Identify which cell holds the provided text, then report its [X, Y] central coordinate. 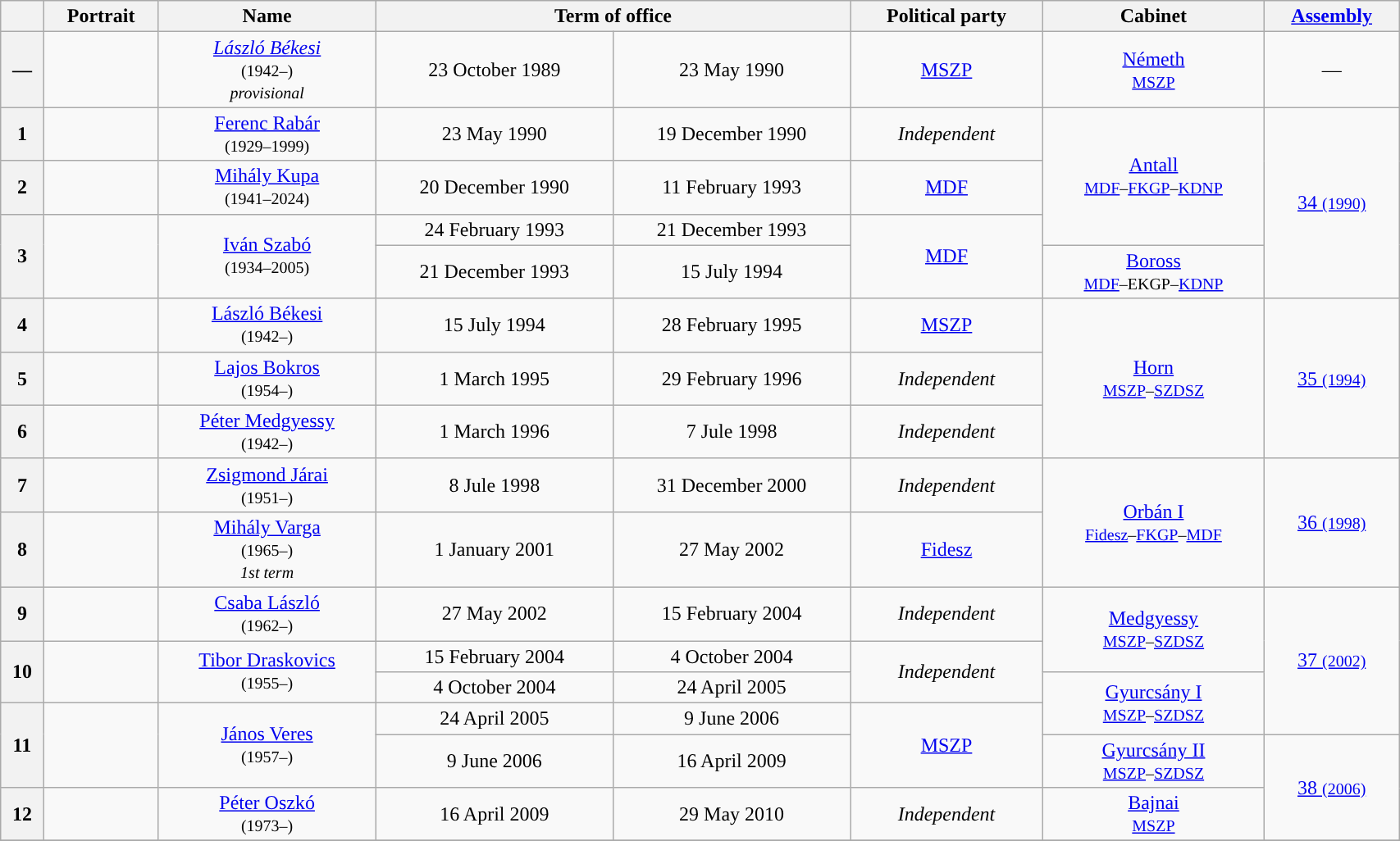
12 [22, 815]
Orbán IFidesz–FKGP–MDF [1153, 523]
János Veres(1957–) [267, 746]
10 [22, 672]
BajnaiMSZP [1153, 815]
Mihály Kupa(1941–2024) [267, 187]
6 [22, 431]
Gyurcsány IIMSZP–SZDSZ [1153, 761]
7 Jule 1998 [732, 431]
László Békesi(1942–) [267, 325]
Fidesz [946, 549]
23 October 1989 [494, 70]
Cabinet [1153, 16]
Assembly [1332, 16]
31 December 2000 [732, 485]
7 [22, 485]
Portrait [101, 16]
9 [22, 613]
29 May 2010 [732, 815]
24 February 1993 [494, 230]
Tibor Draskovics(1955–) [267, 672]
4 [22, 325]
BorossMDF–EKGP–KDNP [1153, 272]
29 February 1996 [732, 379]
20 December 1990 [494, 187]
Lajos Bokros(1954–) [267, 379]
Ferenc Rabár(1929–1999) [267, 134]
35 (1994) [1332, 379]
Iván Szabó(1934–2005) [267, 256]
NémethMSZP [1153, 70]
8 [22, 549]
38 (2006) [1332, 788]
MedgyessyMSZP–SZDSZ [1153, 630]
Zsigmond Járai(1951–) [267, 485]
Gyurcsány IMSZP–SZDSZ [1153, 703]
Csaba László(1962–) [267, 613]
Mihály Varga(1965–)1st term [267, 549]
1 March 1996 [494, 431]
Péter Oszkó(1973–) [267, 815]
AntallMDF–FKGP–KDNP [1153, 176]
Political party [946, 16]
11 February 1993 [732, 187]
Name [267, 16]
1 January 2001 [494, 549]
36 (1998) [1332, 523]
37 (2002) [1332, 661]
28 February 1995 [732, 325]
3 [22, 256]
Péter Medgyessy(1942–) [267, 431]
HornMSZP–SZDSZ [1153, 379]
8 Jule 1998 [494, 485]
Term of office [613, 16]
László Békesi(1942–)provisional [267, 70]
11 [22, 746]
19 December 1990 [732, 134]
5 [22, 379]
1 March 1995 [494, 379]
2 [22, 187]
1 [22, 134]
34 (1990) [1332, 203]
